Output the (x, y) coordinate of the center of the cell containing the given text.  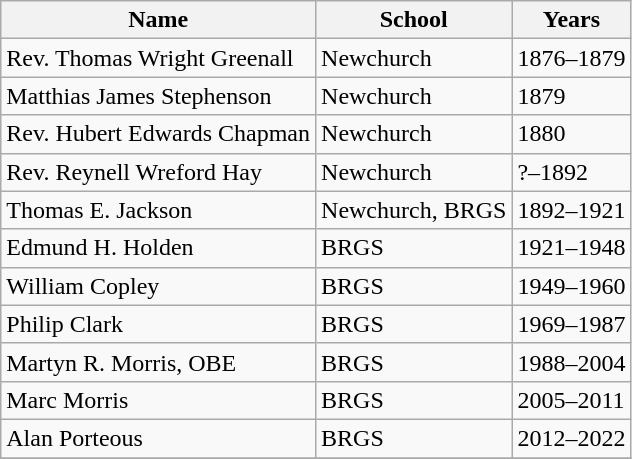
Years (572, 20)
2012–2022 (572, 438)
William Copley (158, 286)
Matthias James Stephenson (158, 96)
Rev. Thomas Wright Greenall (158, 58)
Edmund H. Holden (158, 248)
1969–1987 (572, 324)
Thomas E. Jackson (158, 210)
Rev. Hubert Edwards Chapman (158, 134)
1988–2004 (572, 362)
Alan Porteous (158, 438)
School (414, 20)
1879 (572, 96)
1949–1960 (572, 286)
?–1892 (572, 172)
1880 (572, 134)
Philip Clark (158, 324)
1892–1921 (572, 210)
1921–1948 (572, 248)
Martyn R. Morris, OBE (158, 362)
1876–1879 (572, 58)
2005–2011 (572, 400)
Marc Morris (158, 400)
Newchurch, BRGS (414, 210)
Rev. Reynell Wreford Hay (158, 172)
Name (158, 20)
